From the cell containing the given text, extract its center point as [X, Y] coordinate. 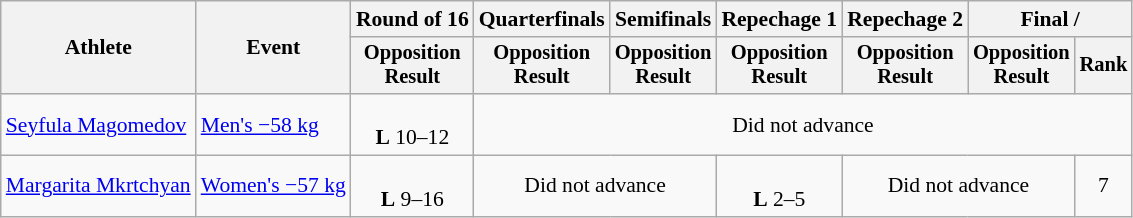
Men's −58 kg [274, 124]
Seyfula Magomedov [98, 124]
L 9–16 [412, 186]
Women's −57 kg [274, 186]
Round of 16 [412, 19]
Rank [1104, 66]
Repechage 2 [905, 19]
Semifinals [664, 19]
Quarterfinals [542, 19]
Repechage 1 [779, 19]
Event [274, 48]
Final / [1050, 19]
7 [1104, 186]
L 2–5 [779, 186]
Athlete [98, 48]
L 10–12 [412, 124]
Margarita Mkrtchyan [98, 186]
